Locate the cell with the specified text and output its [x, y] center coordinate. 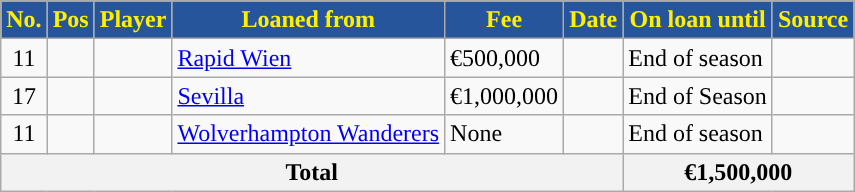
Loaned from [308, 20]
Player [133, 20]
Source [812, 20]
Wolverhampton Wanderers [308, 134]
Date [594, 20]
Sevilla [308, 96]
17 [24, 96]
€500,000 [504, 58]
€1,500,000 [738, 172]
End of Season [698, 96]
Rapid Wien [308, 58]
Total [312, 172]
On loan until [698, 20]
Pos [70, 20]
€1,000,000 [504, 96]
No. [24, 20]
None [504, 134]
Fee [504, 20]
